Identify which cell holds the provided text, then report its (x, y) central coordinate. 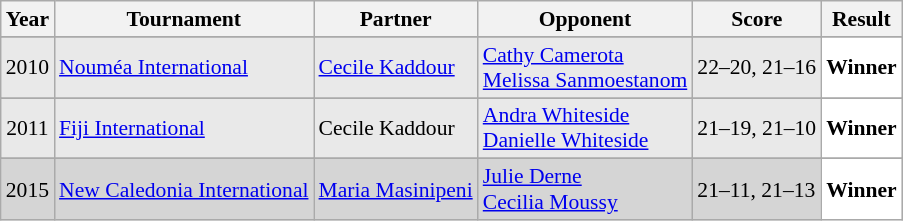
Andra Whiteside Danielle Whiteside (586, 128)
Opponent (586, 19)
22–20, 21–16 (756, 68)
2015 (28, 190)
Julie Derne Cecilia Moussy (586, 190)
2011 (28, 128)
Fiji International (184, 128)
New Caledonia International (184, 190)
Score (756, 19)
Maria Masinipeni (396, 190)
Cathy Camerota Melissa Sanmoestanom (586, 68)
21–19, 21–10 (756, 128)
Year (28, 19)
Partner (396, 19)
2010 (28, 68)
Result (862, 19)
21–11, 21–13 (756, 190)
Tournament (184, 19)
Nouméa International (184, 68)
